Return the (x, y) coordinate for the center point of the cell that contains the specified text.  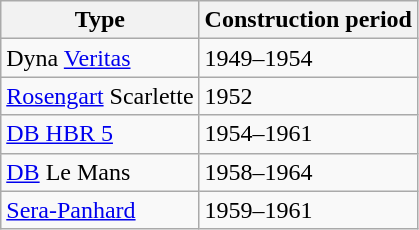
Construction period (308, 20)
1954–1961 (308, 134)
Sera-Panhard (100, 210)
1959–1961 (308, 210)
Type (100, 20)
Dyna Veritas (100, 58)
DB Le Mans (100, 172)
1952 (308, 96)
Rosengart Scarlette (100, 96)
1958–1964 (308, 172)
1949–1954 (308, 58)
DB HBR 5 (100, 134)
